Detect which cell encompasses the target text, then output its (x, y) center coordinate. 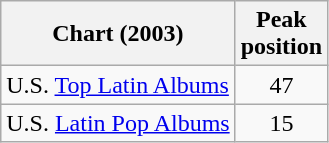
47 (281, 85)
Peakposition (281, 34)
Chart (2003) (118, 34)
U.S. Latin Pop Albums (118, 123)
U.S. Top Latin Albums (118, 85)
15 (281, 123)
